Return [X, Y] of the center of cell containing provided text 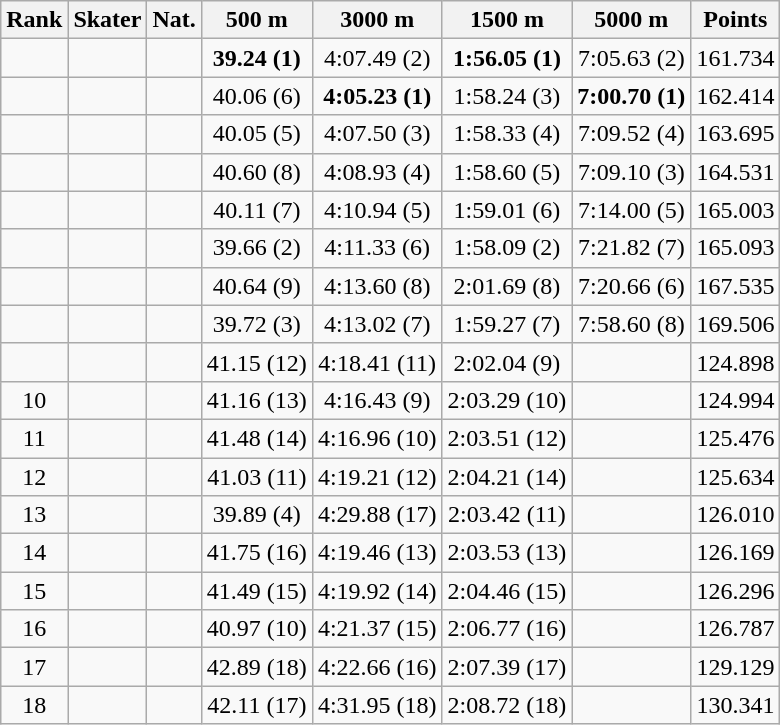
2:06.77 (16) [507, 629]
4:13.02 (7) [377, 324]
42.89 (18) [256, 667]
41.48 (14) [256, 438]
2:04.46 (15) [507, 591]
Rank [34, 20]
41.75 (16) [256, 553]
4:31.95 (18) [377, 705]
124.994 [736, 400]
1:58.60 (5) [507, 172]
13 [34, 515]
130.341 [736, 705]
4:22.66 (16) [377, 667]
42.11 (17) [256, 705]
39.24 (1) [256, 58]
4:19.92 (14) [377, 591]
2:03.53 (13) [507, 553]
40.97 (10) [256, 629]
40.11 (7) [256, 210]
1:59.01 (6) [507, 210]
2:01.69 (8) [507, 286]
1500 m [507, 20]
5000 m [632, 20]
4:29.88 (17) [377, 515]
1:58.33 (4) [507, 134]
2:03.51 (12) [507, 438]
Nat. [174, 20]
164.531 [736, 172]
500 m [256, 20]
2:07.39 (17) [507, 667]
4:13.60 (8) [377, 286]
1:59.27 (7) [507, 324]
7:05.63 (2) [632, 58]
18 [34, 705]
16 [34, 629]
126.787 [736, 629]
39.66 (2) [256, 248]
4:11.33 (6) [377, 248]
4:19.21 (12) [377, 477]
162.414 [736, 96]
165.093 [736, 248]
2:08.72 (18) [507, 705]
41.03 (11) [256, 477]
14 [34, 553]
Skater [108, 20]
1:56.05 (1) [507, 58]
12 [34, 477]
39.89 (4) [256, 515]
125.476 [736, 438]
124.898 [736, 362]
163.695 [736, 134]
40.60 (8) [256, 172]
165.003 [736, 210]
167.535 [736, 286]
4:21.37 (15) [377, 629]
40.05 (5) [256, 134]
126.169 [736, 553]
126.296 [736, 591]
3000 m [377, 20]
4:10.94 (5) [377, 210]
125.634 [736, 477]
7:00.70 (1) [632, 96]
169.506 [736, 324]
17 [34, 667]
126.010 [736, 515]
2:02.04 (9) [507, 362]
41.15 (12) [256, 362]
40.64 (9) [256, 286]
7:09.52 (4) [632, 134]
1:58.24 (3) [507, 96]
7:09.10 (3) [632, 172]
11 [34, 438]
129.129 [736, 667]
7:20.66 (6) [632, 286]
41.49 (15) [256, 591]
2:03.42 (11) [507, 515]
4:16.96 (10) [377, 438]
4:05.23 (1) [377, 96]
7:58.60 (8) [632, 324]
15 [34, 591]
2:03.29 (10) [507, 400]
7:21.82 (7) [632, 248]
7:14.00 (5) [632, 210]
4:07.50 (3) [377, 134]
10 [34, 400]
40.06 (6) [256, 96]
1:58.09 (2) [507, 248]
39.72 (3) [256, 324]
Points [736, 20]
2:04.21 (14) [507, 477]
4:19.46 (13) [377, 553]
41.16 (13) [256, 400]
4:18.41 (11) [377, 362]
4:07.49 (2) [377, 58]
4:08.93 (4) [377, 172]
4:16.43 (9) [377, 400]
161.734 [736, 58]
